Detect which cell encompasses the target text, then output its (X, Y) center coordinate. 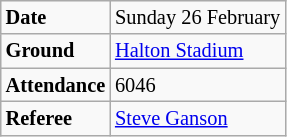
Referee (56, 118)
Ground (56, 51)
Sunday 26 February (198, 17)
6046 (198, 85)
Halton Stadium (198, 51)
Date (56, 17)
Attendance (56, 85)
Steve Ganson (198, 118)
